Capture the cell that displays the provided text and extract its [X, Y] central coordinate. 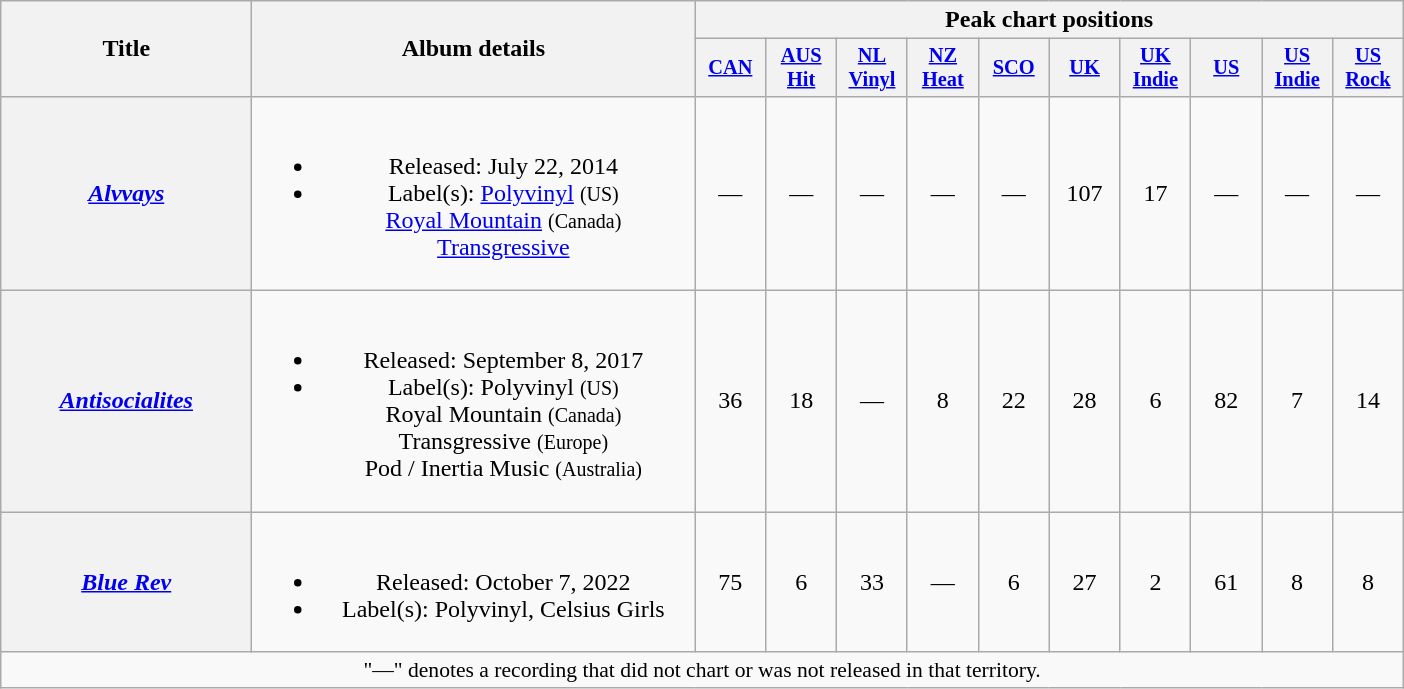
SCO [1014, 68]
7 [1298, 402]
75 [730, 582]
Released: September 8, 2017Label(s): Polyvinyl (US)Royal Mountain (Canada)Transgressive (Europe)Pod / Inertia Music (Australia) [474, 402]
US Rock [1368, 68]
Released: October 7, 2022Label(s): Polyvinyl, Celsius Girls [474, 582]
NLVinyl [872, 68]
33 [872, 582]
14 [1368, 402]
18 [802, 402]
Blue Rev [126, 582]
US [1226, 68]
27 [1084, 582]
Antisocialites [126, 402]
107 [1084, 193]
28 [1084, 402]
Title [126, 49]
NZHeat [942, 68]
"—" denotes a recording that did not chart or was not released in that territory. [702, 670]
US Indie [1298, 68]
82 [1226, 402]
UK [1084, 68]
AUSHit [802, 68]
CAN [730, 68]
Peak chart positions [1050, 20]
22 [1014, 402]
Released: July 22, 2014Label(s): Polyvinyl (US)Royal Mountain (Canada)Transgressive [474, 193]
61 [1226, 582]
17 [1156, 193]
2 [1156, 582]
Album details [474, 49]
Alvvays [126, 193]
36 [730, 402]
UKIndie [1156, 68]
